For the text-containing cell, return its midpoint in (X, Y) coordinate format. 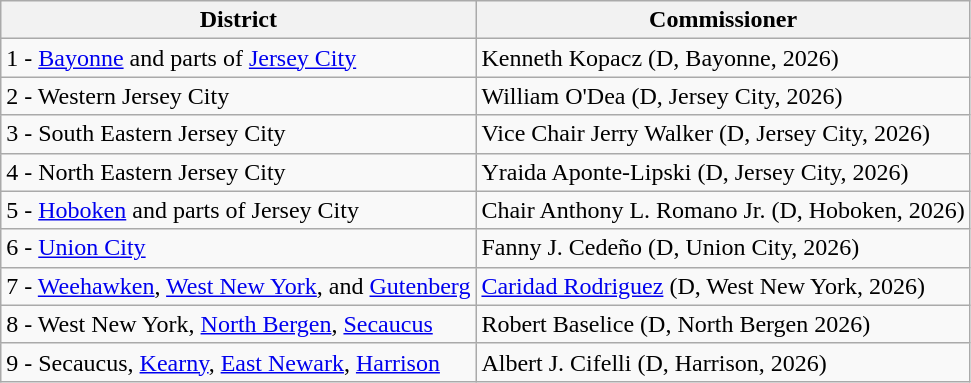
5 - Hoboken and parts of Jersey City (238, 210)
6 - Union City (238, 248)
Fanny J. Cedeño (D, Union City, 2026) (723, 248)
Commissioner (723, 20)
William O'Dea (D, Jersey City, 2026) (723, 96)
3 - South Eastern Jersey City (238, 134)
Robert Baselice (D, North Bergen 2026) (723, 324)
Vice Chair Jerry Walker (D, Jersey City, 2026) (723, 134)
7 - Weehawken, West New York, and Gutenberg (238, 286)
1 - Bayonne and parts of Jersey City (238, 58)
8 - West New York, North Bergen, Secaucus (238, 324)
Yraida Aponte-Lipski (D, Jersey City, 2026) (723, 172)
4 - North Eastern Jersey City (238, 172)
Chair Anthony L. Romano Jr. (D, Hoboken, 2026) (723, 210)
2 - Western Jersey City (238, 96)
District (238, 20)
Kenneth Kopacz (D, Bayonne, 2026) (723, 58)
9 - Secaucus, Kearny, East Newark, Harrison (238, 362)
Albert J. Cifelli (D, Harrison, 2026) (723, 362)
Caridad Rodriguez (D, West New York, 2026) (723, 286)
